Determine the [x, y] coordinate at the center of the cell enclosing the given text.  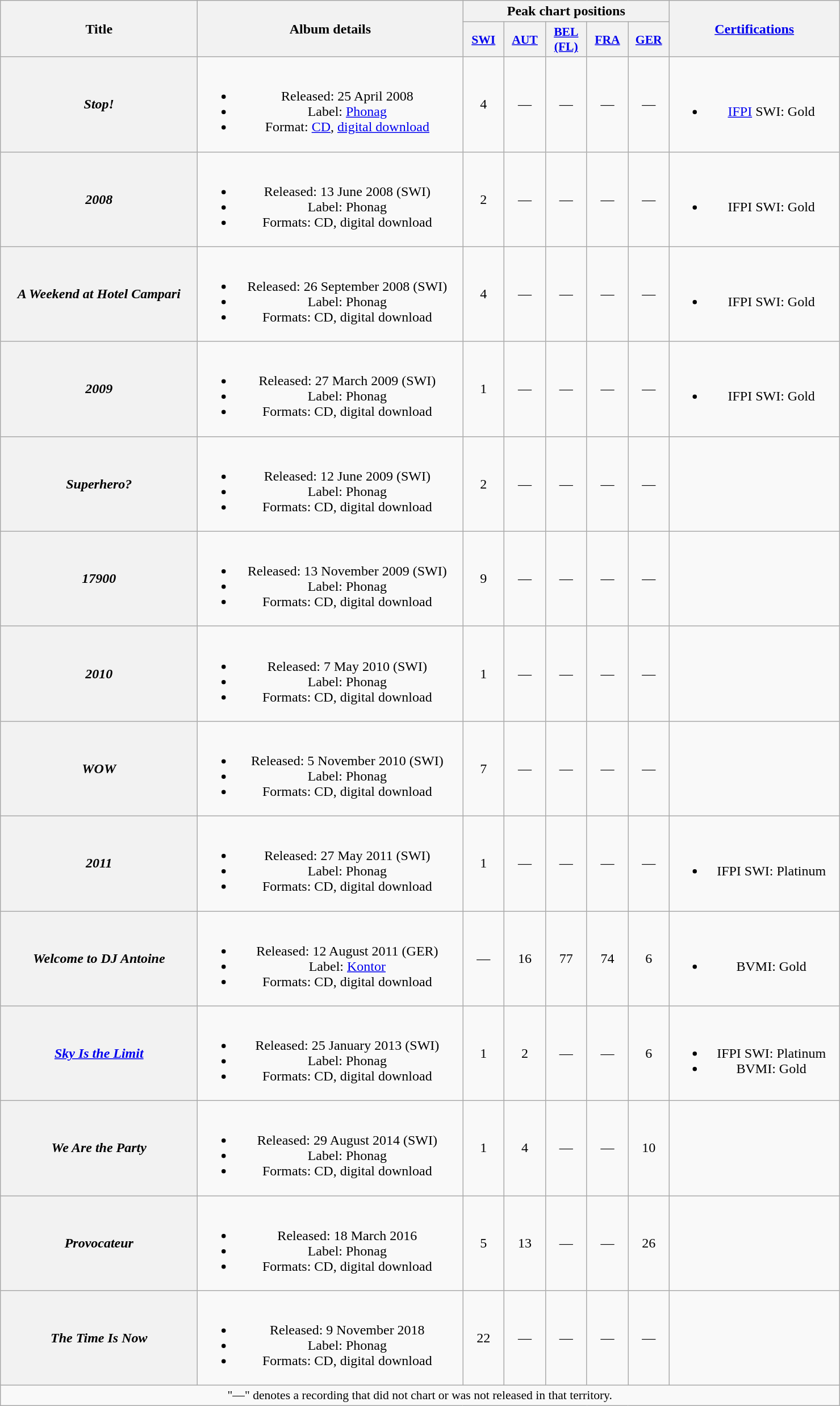
Title [99, 28]
Released: 12 June 2009 (SWI)Label: PhonagFormats: CD, digital download [331, 484]
Welcome to DJ Antoine [99, 959]
22 [484, 1338]
Released: 5 November 2010 (SWI)Label: PhonagFormats: CD, digital download [331, 768]
Released: 27 March 2009 (SWI)Label: PhonagFormats: CD, digital download [331, 389]
AUT [525, 40]
The Time Is Now [99, 1338]
Released: 7 May 2010 (SWI)Label: PhonagFormats: CD, digital download [331, 674]
2008 [99, 199]
2011 [99, 863]
Released: 9 November 2018Label: PhonagFormats: CD, digital download [331, 1338]
Album details [331, 28]
Released: 27 May 2011 (SWI)Label: PhonagFormats: CD, digital download [331, 863]
5 [484, 1243]
GER [649, 40]
Released: 26 September 2008 (SWI)Label: PhonagFormats: CD, digital download [331, 294]
7 [484, 768]
9 [484, 578]
Provocateur [99, 1243]
SWI [484, 40]
Superhero? [99, 484]
Released: 13 June 2008 (SWI)Label: PhonagFormats: CD, digital download [331, 199]
BEL(FL) [566, 40]
FRA [608, 40]
IFPI SWI: PlatinumBVMI: Gold [754, 1053]
A Weekend at Hotel Campari [99, 294]
16 [525, 959]
Sky Is the Limit [99, 1053]
BVMI: Gold [754, 959]
74 [608, 959]
26 [649, 1243]
Certifications [754, 28]
Released: 25 January 2013 (SWI)Label: PhonagFormats: CD, digital download [331, 1053]
13 [525, 1243]
IFPI SWI: Platinum [754, 863]
10 [649, 1149]
Stop! [99, 105]
17900 [99, 578]
77 [566, 959]
Peak chart positions [566, 11]
WOW [99, 768]
Released: 13 November 2009 (SWI)Label: PhonagFormats: CD, digital download [331, 578]
2010 [99, 674]
Released: 29 August 2014 (SWI)Label: PhonagFormats: CD, digital download [331, 1149]
Released: 18 March 2016Label: PhonagFormats: CD, digital download [331, 1243]
Released: 12 August 2011 (GER)Label: KontorFormats: CD, digital download [331, 959]
2009 [99, 389]
We Are the Party [99, 1149]
"—" denotes a recording that did not chart or was not released in that territory. [420, 1396]
Released: 25 April 2008Label: PhonagFormat: CD, digital download [331, 105]
